Return the [x, y] coordinate for the center point of the cell that contains the specified text.  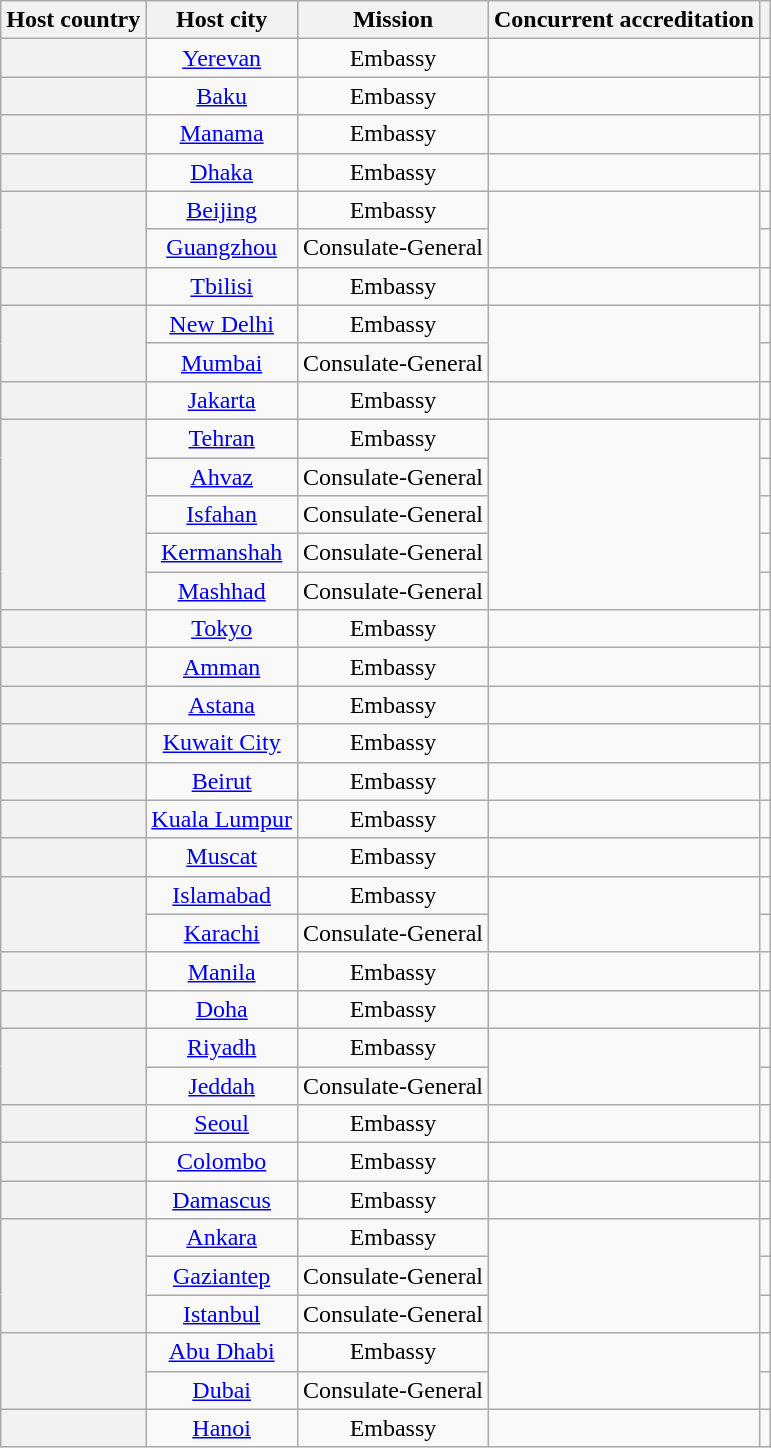
Abu Dhabi [222, 1352]
Damascus [222, 1200]
Mumbai [222, 362]
Jakarta [222, 400]
Kuala Lumpur [222, 819]
Tehran [222, 438]
Beirut [222, 781]
Manila [222, 971]
Jeddah [222, 1085]
Amman [222, 667]
Kermanshah [222, 553]
Concurrent accreditation [624, 20]
Dubai [222, 1390]
Baku [222, 96]
Karachi [222, 933]
Ahvaz [222, 477]
Muscat [222, 857]
Kuwait City [222, 743]
Beijing [222, 210]
Manama [222, 134]
Ankara [222, 1238]
Host country [74, 20]
Istanbul [222, 1314]
Doha [222, 1009]
Hanoi [222, 1428]
New Delhi [222, 324]
Guangzhou [222, 248]
Riyadh [222, 1047]
Yerevan [222, 58]
Mission [392, 20]
Tokyo [222, 629]
Colombo [222, 1162]
Dhaka [222, 172]
Islamabad [222, 895]
Astana [222, 705]
Tbilisi [222, 286]
Isfahan [222, 515]
Mashhad [222, 591]
Seoul [222, 1124]
Host city [222, 20]
Gaziantep [222, 1276]
